Return the [x, y] coordinate for the center point of the cell that contains the specified text.  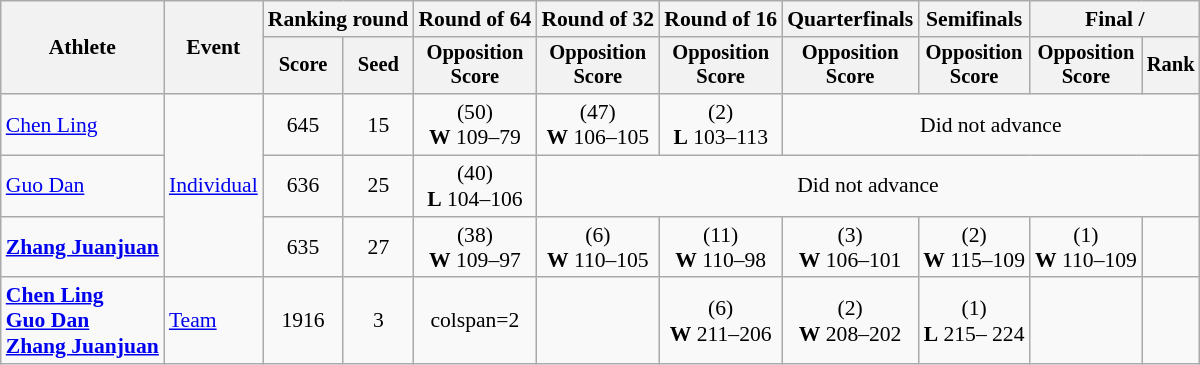
Ranking round [338, 19]
(6)W 211–206 [720, 322]
3 [378, 322]
Team [214, 322]
Score [304, 66]
(3)W 106–101 [850, 248]
(1)W 110–109 [1086, 248]
Chen Ling [82, 124]
Individual [214, 186]
635 [304, 248]
(1) L 215– 224 [974, 322]
1916 [304, 322]
Guo Dan [82, 186]
Zhang Juanjuan [82, 248]
Seed [378, 66]
(2)W 115–109 [974, 248]
Final / [1114, 19]
Event [214, 48]
colspan=2 [474, 322]
Quarterfinals [850, 19]
Round of 16 [720, 19]
Round of 32 [598, 19]
Round of 64 [474, 19]
(50)W 109–79 [474, 124]
(2)W 208–202 [850, 322]
(11)W 110–98 [720, 248]
(40)L 104–106 [474, 186]
(38)W 109–97 [474, 248]
(47)W 106–105 [598, 124]
(2)L 103–113 [720, 124]
27 [378, 248]
645 [304, 124]
Rank [1171, 66]
Semifinals [974, 19]
15 [378, 124]
Athlete [82, 48]
25 [378, 186]
(6)W 110–105 [598, 248]
Chen LingGuo DanZhang Juanjuan [82, 322]
636 [304, 186]
